From the cell containing the given text, extract its center point as (x, y) coordinate. 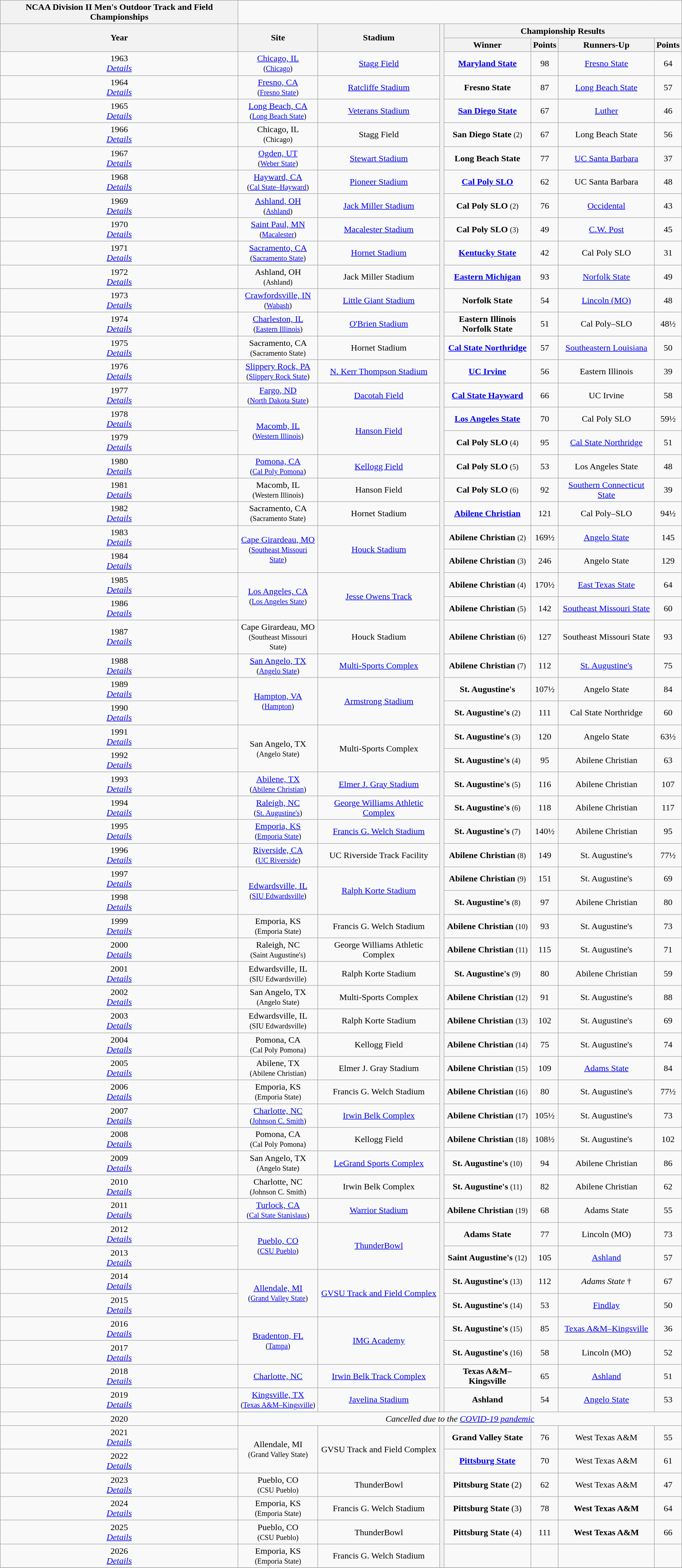
Abilene Christian (4) (487, 585)
2000 Details (119, 949)
Cal Poly SLO (6) (487, 490)
Armstrong Stadium (379, 701)
78 (545, 1509)
N. Kerr Thompson Stadium (379, 371)
Adams State † (606, 1281)
1998 Details (119, 902)
Stewart Stadium (379, 158)
1978 Details (119, 419)
149 (545, 855)
59½ (668, 419)
St. Augustine's (11) (487, 1187)
71 (668, 949)
C.W. Post (606, 229)
116 (545, 784)
Abilene Christian (12) (487, 997)
Charlotte, NC (278, 1376)
43 (668, 205)
1993 Details (119, 784)
UC Riverside Track Facility (379, 855)
115 (545, 949)
1985 Details (119, 585)
Southeastern Louisiana (606, 348)
St. Augustine's (6) (487, 807)
246 (545, 561)
1980 Details (119, 466)
St. Augustine's (10) (487, 1163)
Abilene Christian (9) (487, 879)
Macalester Stadium (379, 229)
140½ (545, 832)
2005 Details (119, 1068)
Cal Poly SLO (2) (487, 205)
121 (545, 513)
1971 Details (119, 253)
2019 Details (119, 1399)
Winner (487, 45)
Warrior Stadium (379, 1210)
82 (545, 1187)
42 (545, 253)
Occidental (606, 205)
O'Brien Stadium (379, 324)
Luther (606, 111)
105 (545, 1257)
2013 Details (119, 1257)
129 (668, 561)
74 (668, 1044)
37 (668, 158)
105½ (545, 1115)
31 (668, 253)
2012 Details (119, 1234)
Eastern Illinois (606, 371)
1979 Details (119, 443)
Runners-Up (606, 45)
48½ (668, 324)
2002 Details (119, 997)
94½ (668, 513)
2023 Details (119, 1485)
2003 Details (119, 1021)
2022 Details (119, 1461)
Abilene Christian (13) (487, 1021)
Raleigh, NC(Saint Augustine's) (278, 949)
87 (545, 87)
1984 Details (119, 561)
2017 Details (119, 1352)
Hayward, CA(Cal State–Hayward) (278, 182)
Saint Augustine's (12) (487, 1257)
2006 Details (119, 1092)
63 (668, 760)
1968 Details (119, 182)
Maryland State (487, 63)
Stadium (379, 38)
St. Augustine's (9) (487, 973)
Cal State Hayward (487, 395)
Dacotah Field (379, 395)
2001 Details (119, 973)
1972 Details (119, 277)
1988 Details (119, 665)
East Texas State (606, 585)
Grand Valley State (487, 1437)
Abilene Christian (5) (487, 608)
Riverside, CA(UC Riverside) (278, 855)
St. Augustine's (3) (487, 737)
St. Augustine's (14) (487, 1305)
1967 Details (119, 158)
San Diego State (2) (487, 135)
St. Augustine's (8) (487, 902)
2018 Details (119, 1376)
65 (545, 1376)
Cal Poly SLO (3) (487, 229)
2004 Details (119, 1044)
2010 Details (119, 1187)
142 (545, 608)
2011 Details (119, 1210)
Ratcliffe Stadium (379, 87)
Pittsburg State (2) (487, 1485)
107 (668, 784)
2021 Details (119, 1437)
2025 Details (119, 1532)
1994 Details (119, 807)
Findlay (606, 1305)
Saint Paul, MN(Macalester) (278, 229)
1974 Details (119, 324)
Eastern Michigan (487, 277)
1996 Details (119, 855)
1999 Details (119, 926)
1995 Details (119, 832)
Kingsville, TX(Texas A&M–Kingsville) (278, 1399)
Los Angeles, CA(Los Angeles State) (278, 596)
Abilene Christian (7) (487, 665)
Kentucky State (487, 253)
St. Augustine's (4) (487, 760)
85 (545, 1329)
Crawfordsville, IN(Wabash) (278, 301)
2015 Details (119, 1305)
1977 Details (119, 395)
Ogden, UT(Weber State) (278, 158)
Abilene Christian (16) (487, 1092)
Irwin Belk Track Complex (379, 1376)
1969 Details (119, 205)
Abilene Christian (11) (487, 949)
97 (545, 902)
1965 Details (119, 111)
Year (119, 38)
1976 Details (119, 371)
St. Augustine's (7) (487, 832)
2008 Details (119, 1140)
2009 Details (119, 1163)
1975 Details (119, 348)
2007 Details (119, 1115)
Slippery Rock, PA(Slippery Rock State) (278, 371)
91 (545, 997)
Eastern IllinoisNorfolk State (487, 324)
Abilene Christian (3) (487, 561)
Turlock, CA(Cal State Stanislaus) (278, 1210)
St. Augustine's (13) (487, 1281)
36 (668, 1329)
1983 Details (119, 537)
1992 Details (119, 760)
2014 Details (119, 1281)
2026 Details (119, 1556)
151 (545, 879)
1964 Details (119, 87)
61 (668, 1461)
Abilene Christian (17) (487, 1115)
Hampton, VA(Hampton) (278, 701)
98 (545, 63)
1981 Details (119, 490)
NCAA Division II Men's Outdoor Track and Field Championships (119, 12)
59 (668, 973)
Pittsburg State (487, 1461)
108½ (545, 1140)
Little Giant Stadium (379, 301)
46 (668, 111)
Pioneer Stadium (379, 182)
Fresno, CA(Fresno State) (278, 87)
Cancelled due to the COVID-19 pandemic (460, 1419)
88 (668, 997)
Cal Poly SLO (4) (487, 443)
Pittsburg State (3) (487, 1509)
San Diego State (487, 111)
1973 Details (119, 301)
92 (545, 490)
117 (668, 807)
1989 Details (119, 690)
Bradenton, FL(Tampa) (278, 1340)
LeGrand Sports Complex (379, 1163)
1997 Details (119, 879)
1970 Details (119, 229)
Veterans Stadium (379, 111)
47 (668, 1485)
Abilene Christian (6) (487, 637)
Charleston, IL(Eastern Illinois) (278, 324)
Abilene Christian (18) (487, 1140)
Abilene Christian (10) (487, 926)
2020 (119, 1419)
127 (545, 637)
St. Augustine's (15) (487, 1329)
170½ (545, 585)
1966 Details (119, 135)
Javelina Stadium (379, 1399)
52 (668, 1352)
45 (668, 229)
Abilene Christian (14) (487, 1044)
St. Augustine's (2) (487, 713)
Abilene Christian (15) (487, 1068)
63½ (668, 737)
Fargo, ND(North Dakota State) (278, 395)
107½ (545, 690)
1990 Details (119, 713)
St. Augustine's (16) (487, 1352)
169½ (545, 537)
2016 Details (119, 1329)
1987 Details (119, 637)
2024 Details (119, 1509)
Cal Poly SLO (5) (487, 466)
68 (545, 1210)
Jesse Owens Track (379, 596)
1963 Details (119, 63)
109 (545, 1068)
Abilene Christian (8) (487, 855)
Site (278, 38)
94 (545, 1163)
145 (668, 537)
Pittsburg State (4) (487, 1532)
IMG Academy (379, 1340)
Abilene Christian (19) (487, 1210)
Raleigh, NC(St. Augustine's) (278, 807)
1982 Details (119, 513)
1986 Details (119, 608)
Long Beach, CA(Long Beach State) (278, 111)
120 (545, 737)
Championship Results (563, 31)
St. Augustine's (5) (487, 784)
Southern Connecticut State (606, 490)
118 (545, 807)
1991 Details (119, 737)
86 (668, 1163)
Abilene Christian (2) (487, 537)
